Identify which cell holds the provided text, then report its (x, y) central coordinate. 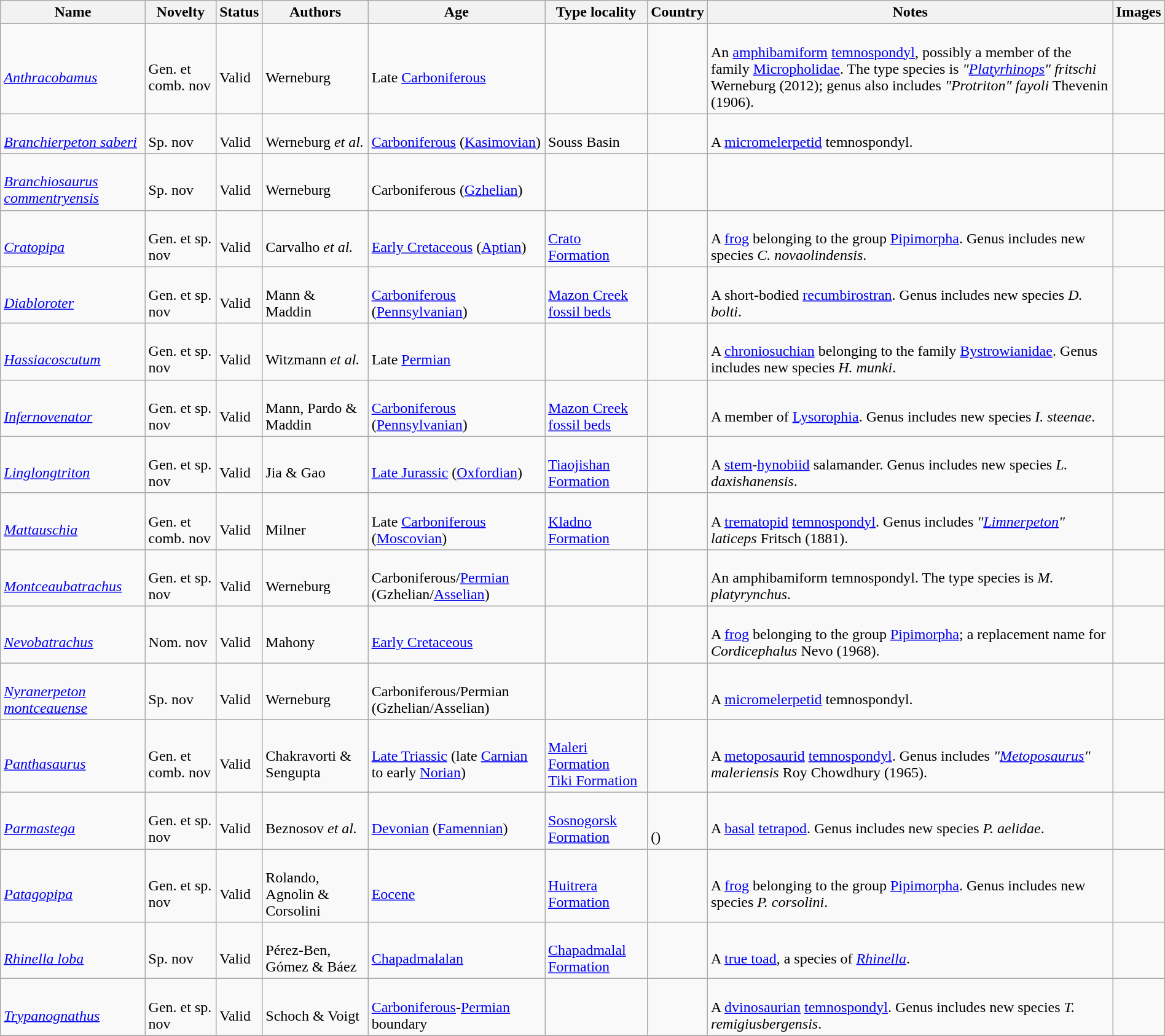
Name (73, 12)
Mahony (315, 634)
Sosnogorsk Formation (596, 821)
Huitrera Formation (596, 886)
A trematopid temnospondyl. Genus includes "Limnerpeton" laticeps Fritsch (1881). (909, 521)
Late Triassic (late Carnian to early Norian) (456, 756)
Beznosov et al. (315, 821)
Pérez-Ben, Gómez & Báez (315, 951)
Chapadmalal Formation (596, 951)
Type locality (596, 12)
Age (456, 12)
Late Permian (456, 351)
Carboniferous (Kasimovian) (456, 134)
Schoch & Voigt (315, 1007)
A basal tetrapod. Genus includes new species P. aelidae. (909, 821)
Infernovenator (73, 408)
Chapadmalalan (456, 951)
A chroniosuchian belonging to the family Bystrowianidae. Genus includes new species H. munki. (909, 351)
Cratopipa (73, 238)
Kladno Formation (596, 521)
Parmastega (73, 821)
Tiaojishan Formation (596, 465)
Mattauschia (73, 521)
Status (240, 12)
Mann & Maddin (315, 295)
Linglongtriton (73, 465)
A frog belonging to the group Pipimorpha. Genus includes new species P. corsolini. (909, 886)
A stem-hynobiid salamander. Genus includes new species L. daxishanensis. (909, 465)
Early Cretaceous (Aptian) (456, 238)
Late Carboniferous (Moscovian) (456, 521)
Souss Basin (596, 134)
Early Cretaceous (456, 634)
A short-bodied recumbirostran. Genus includes new species D. bolti. (909, 295)
Branchiosaurus commentryensis (73, 182)
Late Jurassic (Oxfordian) (456, 465)
Rolando, Agnolin & Corsolini (315, 886)
Anthracobamus (73, 69)
Witzmann et al. (315, 351)
() (678, 821)
Mann, Pardo & Maddin (315, 408)
Patagopipa (73, 886)
Carboniferous (Gzhelian) (456, 182)
Werneburg et al. (315, 134)
Rhinella loba (73, 951)
Nom. nov (181, 634)
Country (678, 12)
Carboniferous-Permian boundary (456, 1007)
A metoposaurid temnospondyl. Genus includes "Metoposaurus" maleriensis Roy Chowdhury (1965). (909, 756)
Branchierpeton saberi (73, 134)
Nyranerpeton montceauense (73, 691)
An amphibamiform temnospondyl. The type species is M. platyrynchus. (909, 578)
Hassiacoscutum (73, 351)
A dvinosaurian temnospondyl. Genus includes new species T. remigiusbergensis. (909, 1007)
Milner (315, 521)
Devonian (Famennian) (456, 821)
Images (1139, 12)
Authors (315, 12)
Crato Formation (596, 238)
Late Carboniferous (456, 69)
Jia & Gao (315, 465)
Panthasaurus (73, 756)
Novelty (181, 12)
Trypanognathus (73, 1007)
Diabloroter (73, 295)
Nevobatrachus (73, 634)
Maleri Formation Tiki Formation (596, 756)
A frog belonging to the group Pipimorpha. Genus includes new species C. novaolindensis. (909, 238)
Montceaubatrachus (73, 578)
A frog belonging to the group Pipimorpha; a replacement name for Cordicephalus Nevo (1968). (909, 634)
Chakravorti & Sengupta (315, 756)
Carvalho et al. (315, 238)
A true toad, a species of Rhinella. (909, 951)
Eocene (456, 886)
A member of Lysorophia. Genus includes new species I. steenae. (909, 408)
Notes (909, 12)
